Search for the cell housing the specified text and yield its (X, Y) center coordinate. 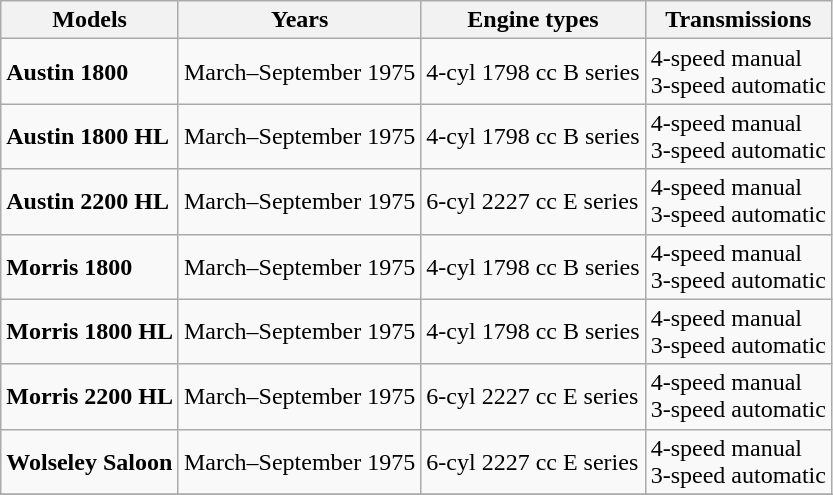
Austin 1800 (90, 72)
Austin 2200 HL (90, 202)
Morris 2200 HL (90, 396)
Transmissions (738, 20)
Years (299, 20)
Engine types (533, 20)
Models (90, 20)
Morris 1800 HL (90, 332)
Austin 1800 HL (90, 136)
Morris 1800 (90, 266)
Wolseley Saloon (90, 462)
